Output the [x, y] coordinate of the center of the cell containing the given text.  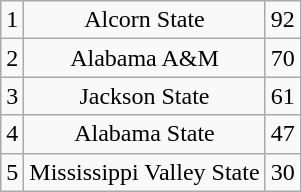
70 [282, 58]
5 [12, 172]
Jackson State [144, 96]
61 [282, 96]
4 [12, 134]
Alcorn State [144, 20]
1 [12, 20]
3 [12, 96]
2 [12, 58]
Mississippi Valley State [144, 172]
47 [282, 134]
Alabama A&M [144, 58]
Alabama State [144, 134]
30 [282, 172]
92 [282, 20]
